Search for the cell housing the specified text and yield its (X, Y) center coordinate. 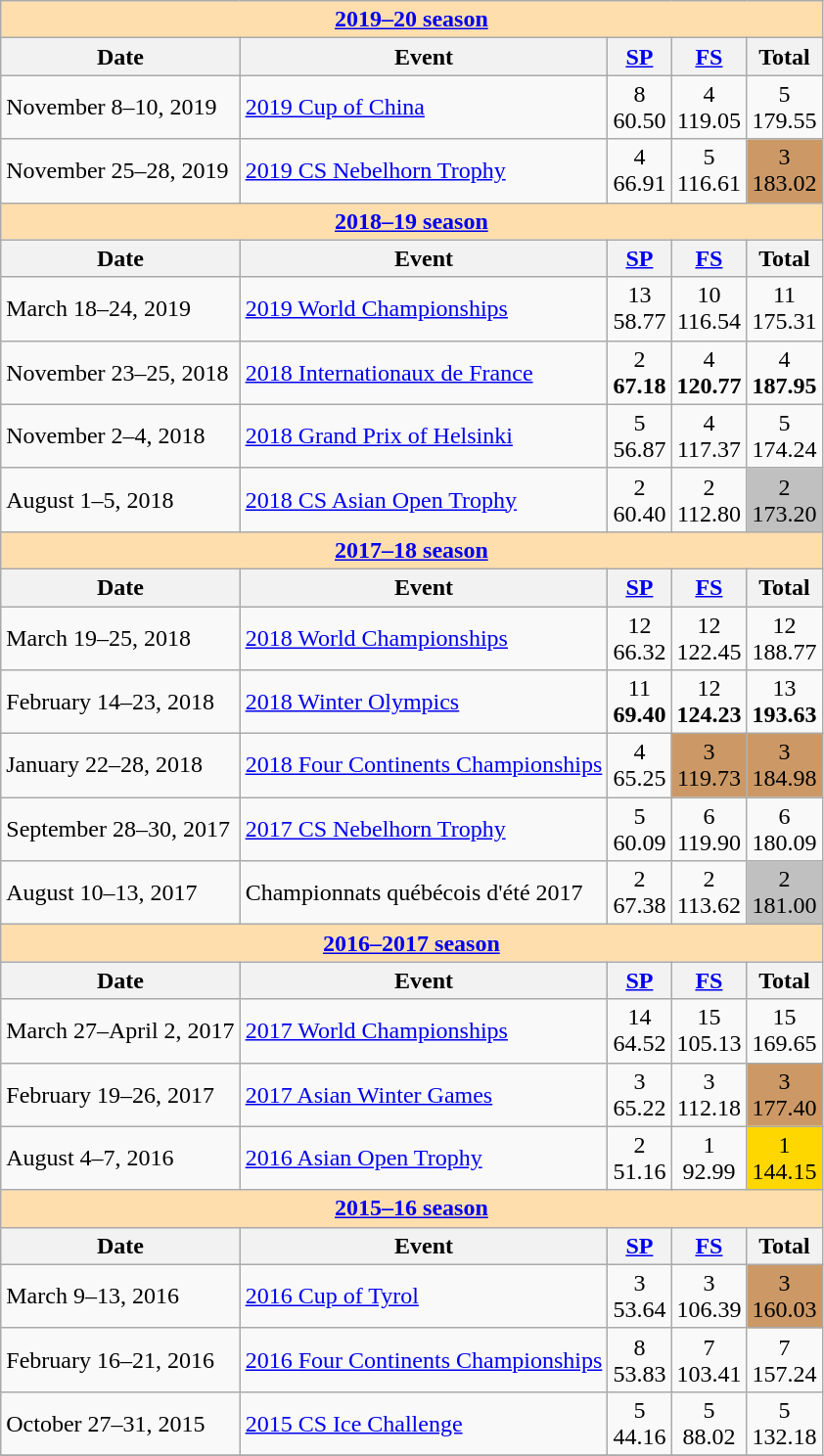
2 113.62 (709, 892)
6 180.09 (785, 830)
February 16–21, 2016 (120, 1360)
2 67.18 (640, 372)
2018 Winter Olympics (424, 703)
March 19–25, 2018 (120, 638)
1 144.15 (785, 1159)
10 116.54 (709, 309)
August 10–13, 2017 (120, 892)
2016 Four Continents Championships (424, 1360)
2019 Cup of China (424, 108)
2 67.38 (640, 892)
8 60.50 (640, 108)
5 174.24 (785, 436)
2018 Four Continents Championships (424, 765)
5 116.61 (709, 170)
2017–18 season (411, 550)
2017 CS Nebelhorn Trophy (424, 830)
2 173.20 (785, 499)
2018 World Championships (424, 638)
September 28–30, 2017 (120, 830)
5 44.16 (640, 1423)
12 66.32 (640, 638)
2017 World Championships (424, 1031)
2015–16 season (411, 1208)
5 60.09 (640, 830)
2019 CS Nebelhorn Trophy (424, 170)
4 65.25 (640, 765)
12 124.23 (709, 703)
2018 CS Asian Open Trophy (424, 499)
3 184.98 (785, 765)
2016 Cup of Tyrol (424, 1296)
2018–19 season (411, 221)
February 19–26, 2017 (120, 1094)
7 103.41 (709, 1360)
2 60.40 (640, 499)
2017 Asian Winter Games (424, 1094)
November 25–28, 2019 (120, 170)
2019 World Championships (424, 309)
3 119.73 (709, 765)
2016 Asian Open Trophy (424, 1159)
11 175.31 (785, 309)
Championnats québécois d'été 2017 (424, 892)
4 119.05 (709, 108)
7 157.24 (785, 1360)
November 23–25, 2018 (120, 372)
August 4–7, 2016 (120, 1159)
November 2–4, 2018 (120, 436)
6 119.90 (709, 830)
3 177.40 (785, 1094)
12 122.45 (709, 638)
5 179.55 (785, 108)
2 51.16 (640, 1159)
2016–2017 season (411, 943)
2019–20 season (411, 20)
4 187.95 (785, 372)
13 58.77 (640, 309)
15 169.65 (785, 1031)
March 18–24, 2019 (120, 309)
2 112.80 (709, 499)
5 56.87 (640, 436)
15 105.13 (709, 1031)
13 193.63 (785, 703)
3 65.22 (640, 1094)
October 27–31, 2015 (120, 1423)
March 27–April 2, 2017 (120, 1031)
4 66.91 (640, 170)
3 53.64 (640, 1296)
November 8–10, 2019 (120, 108)
12 188.77 (785, 638)
1 92.99 (709, 1159)
2018 Grand Prix of Helsinki (424, 436)
4 120.77 (709, 372)
14 64.52 (640, 1031)
2015 CS Ice Challenge (424, 1423)
January 22–28, 2018 (120, 765)
August 1–5, 2018 (120, 499)
5 88.02 (709, 1423)
3 160.03 (785, 1296)
4 117.37 (709, 436)
11 69.40 (640, 703)
3 112.18 (709, 1094)
2 181.00 (785, 892)
2018 Internationaux de France (424, 372)
5 132.18 (785, 1423)
March 9–13, 2016 (120, 1296)
3 183.02 (785, 170)
8 53.83 (640, 1360)
3 106.39 (709, 1296)
February 14–23, 2018 (120, 703)
